Return [X, Y] of the center of cell containing provided text 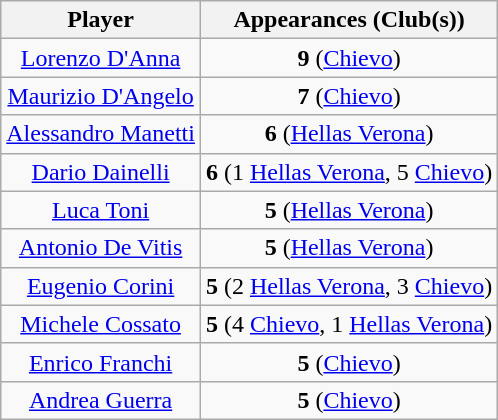
9 (Chievo) [348, 58]
Player [101, 20]
Antonio De Vitis [101, 248]
5 (2 Hellas Verona, 3 Chievo) [348, 286]
Appearances (Club(s)) [348, 20]
6 (Hellas Verona) [348, 134]
6 (1 Hellas Verona, 5 Chievo) [348, 172]
Michele Cossato [101, 324]
5 (4 Chievo, 1 Hellas Verona) [348, 324]
Maurizio D'Angelo [101, 96]
Enrico Franchi [101, 362]
Alessandro Manetti [101, 134]
Luca Toni [101, 210]
Dario Dainelli [101, 172]
Eugenio Corini [101, 286]
7 (Chievo) [348, 96]
Andrea Guerra [101, 400]
Lorenzo D'Anna [101, 58]
